Find where the given text appears and provide that cell's center as (X, Y) coordinate. 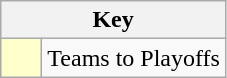
Key (114, 20)
Teams to Playoffs (134, 58)
